Provide the [X, Y] coordinate of the cell's center where the given text is located.  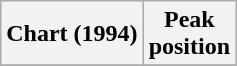
Chart (1994) [72, 34]
Peakposition [189, 34]
